Locate the cell with the specified text and output its (x, y) center coordinate. 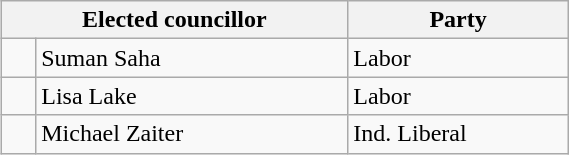
Michael Zaiter (192, 134)
Party (458, 20)
Elected councillor (174, 20)
Suman Saha (192, 58)
Lisa Lake (192, 96)
Ind. Liberal (458, 134)
